Output the [X, Y] coordinate of the center of the cell containing the given text.  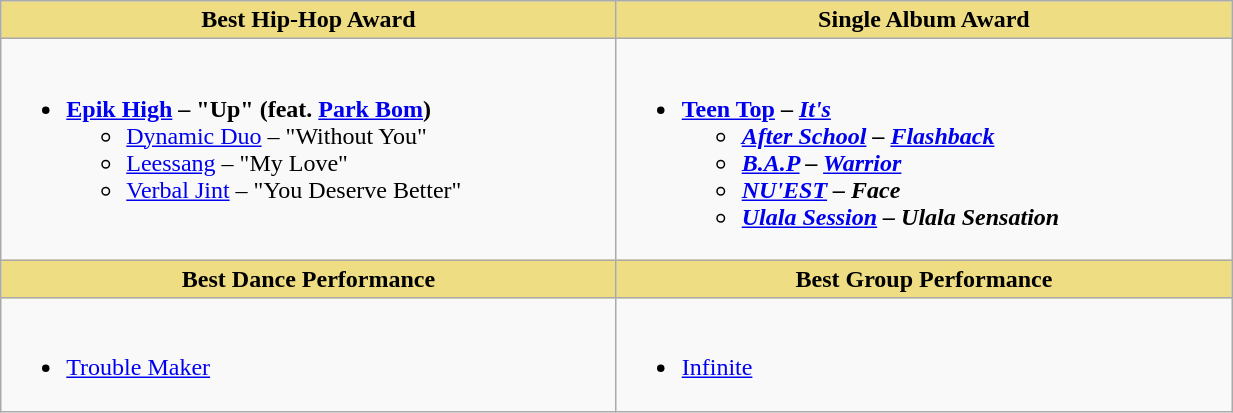
Best Dance Performance [308, 279]
Best Hip-Hop Award [308, 20]
Single Album Award [924, 20]
Teen Top – It'sAfter School – FlashbackB.A.P – WarriorNU'EST – FaceUlala Session – Ulala Sensation [924, 150]
Infinite [924, 354]
Trouble Maker [308, 354]
Epik High – "Up" (feat. Park Bom)Dynamic Duo – "Without You"Leessang – "My Love"Verbal Jint – "You Deserve Better" [308, 150]
Best Group Performance [924, 279]
